Extract the (x, y) coordinate from the center of the cell holding the provided text.  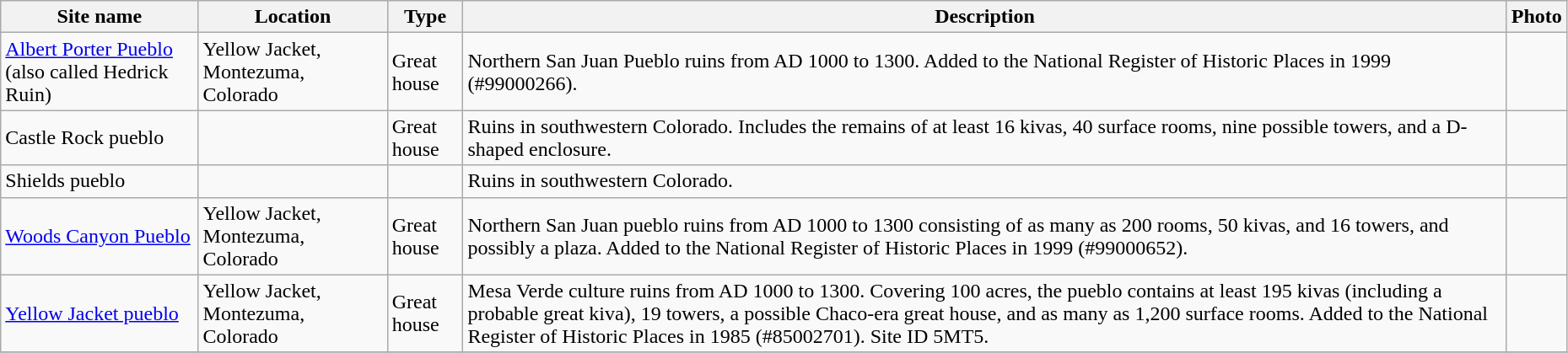
Site name (100, 17)
Description (985, 17)
Castle Rock pueblo (100, 138)
Woods Canyon Pueblo (100, 236)
Shields pueblo (100, 181)
Albert Porter Pueblo (also called Hedrick Ruin) (100, 72)
Yellow Jacket pueblo (100, 313)
Ruins in southwestern Colorado. (985, 181)
Ruins in southwestern Colorado. Includes the remains of at least 16 kivas, 40 surface rooms, nine possible towers, and a D-shaped enclosure. (985, 138)
Northern San Juan Pueblo ruins from AD 1000 to 1300. Added to the National Register of Historic Places in 1999 (#99000266). (985, 72)
Photo (1537, 17)
Type (425, 17)
Location (293, 17)
